From the cell containing the given text, extract its center point as [x, y] coordinate. 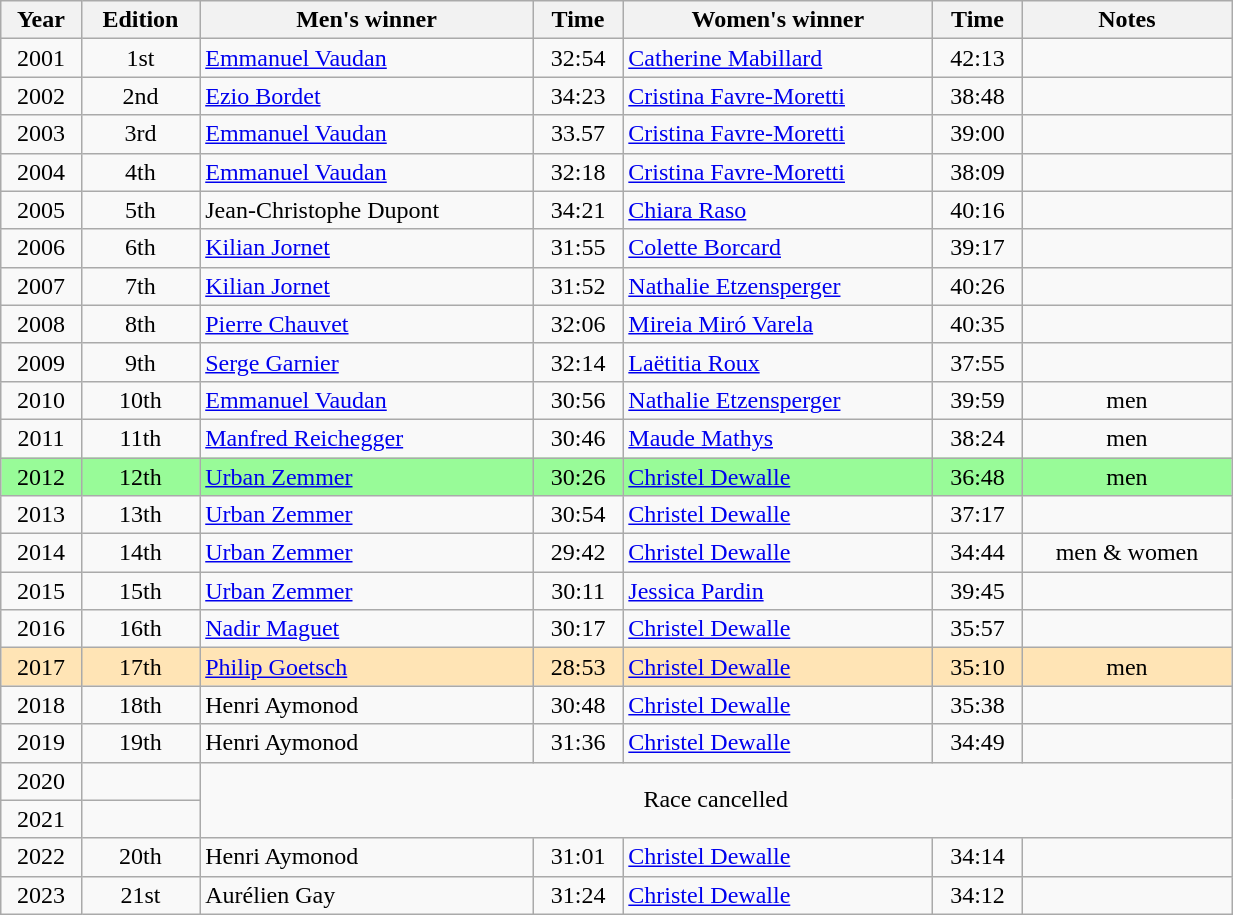
31:52 [578, 286]
35:10 [978, 667]
2002 [41, 96]
40:16 [978, 210]
2016 [41, 629]
38:09 [978, 172]
34:14 [978, 857]
34:21 [578, 210]
Manfred Reichegger [367, 438]
39:00 [978, 134]
31:36 [578, 743]
Edition [140, 20]
2019 [41, 743]
Notes [1126, 20]
31:01 [578, 857]
9th [140, 362]
Pierre Chauvet [367, 324]
29:42 [578, 553]
Jessica Pardin [778, 591]
40:35 [978, 324]
42:13 [978, 58]
31:55 [578, 248]
30:17 [578, 629]
32:18 [578, 172]
30:11 [578, 591]
6th [140, 248]
2001 [41, 58]
2012 [41, 477]
34:23 [578, 96]
Laëtitia Roux [778, 362]
2022 [41, 857]
Women's winner [778, 20]
34:44 [978, 553]
14th [140, 553]
2021 [41, 819]
2003 [41, 134]
32:06 [578, 324]
30:48 [578, 705]
2009 [41, 362]
35:38 [978, 705]
2nd [140, 96]
Year [41, 20]
30:56 [578, 400]
Ezio Bordet [367, 96]
Mireia Miró Varela [778, 324]
30:46 [578, 438]
7th [140, 286]
Men's winner [367, 20]
10th [140, 400]
15th [140, 591]
2015 [41, 591]
men & women [1126, 553]
31:24 [578, 895]
37:17 [978, 515]
Serge Garnier [367, 362]
38:48 [978, 96]
34:49 [978, 743]
2020 [41, 781]
21st [140, 895]
Aurélien Gay [367, 895]
32:54 [578, 58]
Jean-Christophe Dupont [367, 210]
2005 [41, 210]
2023 [41, 895]
38:24 [978, 438]
Race cancelled [716, 800]
2011 [41, 438]
2007 [41, 286]
36:48 [978, 477]
11th [140, 438]
2006 [41, 248]
30:26 [578, 477]
Maude Mathys [778, 438]
2014 [41, 553]
28:53 [578, 667]
Colette Borcard [778, 248]
12th [140, 477]
35:57 [978, 629]
1st [140, 58]
20th [140, 857]
19th [140, 743]
5th [140, 210]
2004 [41, 172]
40:26 [978, 286]
Catherine Mabillard [778, 58]
3rd [140, 134]
34:12 [978, 895]
8th [140, 324]
37:55 [978, 362]
Philip Goetsch [367, 667]
33.57 [578, 134]
32:14 [578, 362]
17th [140, 667]
2013 [41, 515]
39:45 [978, 591]
2008 [41, 324]
2017 [41, 667]
2010 [41, 400]
30:54 [578, 515]
4th [140, 172]
18th [140, 705]
39:17 [978, 248]
39:59 [978, 400]
13th [140, 515]
Nadir Maguet [367, 629]
2018 [41, 705]
16th [140, 629]
Chiara Raso [778, 210]
